Pinpoint the cell where the given text exists, returning its (x, y) midpoint coordinate. 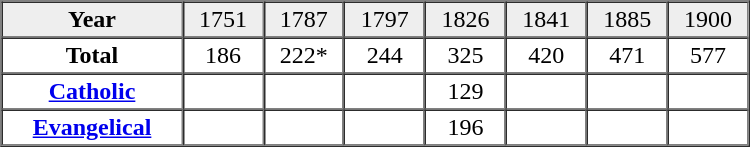
1841 (546, 20)
Total (92, 56)
325 (466, 56)
1885 (628, 20)
577 (708, 56)
Year (92, 20)
Evangelical (92, 128)
186 (224, 56)
Catholic (92, 92)
1787 (304, 20)
222* (304, 56)
471 (628, 56)
1900 (708, 20)
196 (466, 128)
1751 (224, 20)
1826 (466, 20)
420 (546, 56)
244 (384, 56)
129 (466, 92)
1797 (384, 20)
